Scan for the cell matching the given text and deliver its (X, Y) coordinate at center. 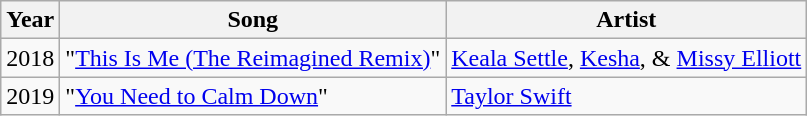
"You Need to Calm Down" (253, 96)
Year (30, 20)
2019 (30, 96)
Artist (626, 20)
2018 (30, 58)
"This Is Me (The Reimagined Remix)" (253, 58)
Taylor Swift (626, 96)
Keala Settle, Kesha, & Missy Elliott (626, 58)
Song (253, 20)
